Identify which cell holds the provided text, then report its [X, Y] central coordinate. 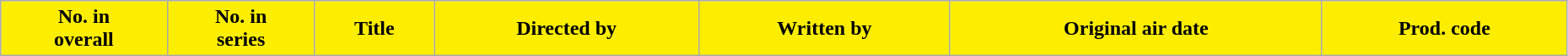
Original air date [1135, 29]
Written by [825, 29]
Title [374, 29]
No. inoverall [84, 29]
No. inseries [241, 29]
Prod. code [1444, 29]
Directed by [567, 29]
